Identify which cell holds the provided text, then report its [x, y] central coordinate. 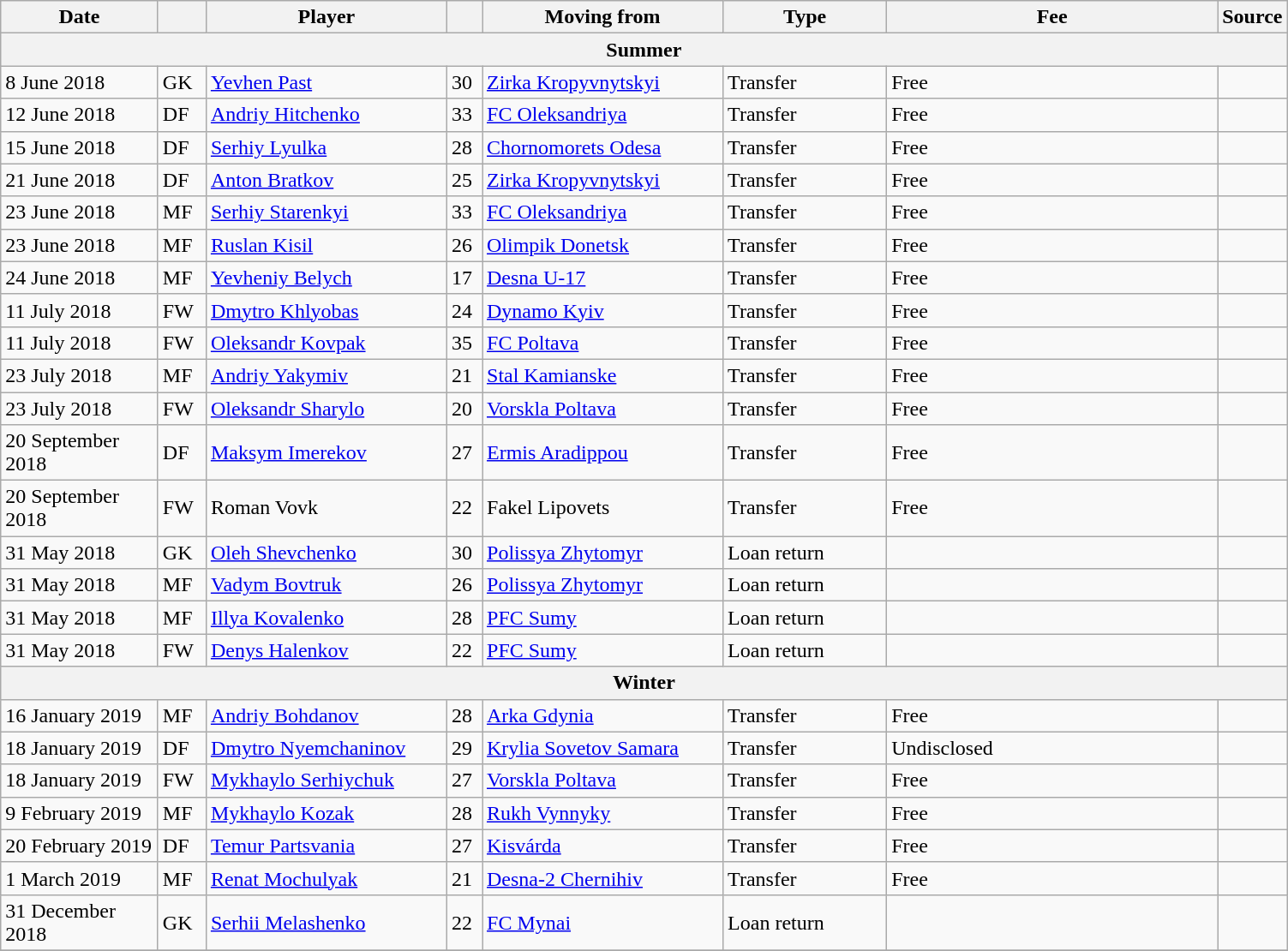
20 February 2019 [80, 846]
Desna-2 Chernihiv [602, 878]
20 [464, 409]
Rukh Vynnyky [602, 813]
Renat Mochulyak [326, 878]
Ermis Aradippou [602, 452]
Yevheniy Belych [326, 278]
Kisvárda [602, 846]
FC Poltava [602, 343]
16 January 2019 [80, 715]
Andriy Hitchenko [326, 115]
Dmytro Khlyobas [326, 310]
FC Mynai [602, 922]
Player [326, 17]
Yevhen Past [326, 82]
Oleh Shevchenko [326, 553]
Source [1253, 17]
9 February 2019 [80, 813]
Serhii Melashenko [326, 922]
Arka Gdynia [602, 715]
Fee [1052, 17]
Serhiy Starenkyi [326, 212]
29 [464, 748]
25 [464, 180]
Mykhaylo Serhiychuk [326, 781]
Denys Halenkov [326, 650]
Andriy Bohdanov [326, 715]
Type [806, 17]
Summer [644, 50]
Desna U-17 [602, 278]
Temur Partsvania [326, 846]
Serhiy Lyulka [326, 147]
Vadym Bovtruk [326, 585]
12 June 2018 [80, 115]
Dmytro Nyemchaninov [326, 748]
Fakel Lipovets [602, 509]
17 [464, 278]
Stal Kamianske [602, 375]
31 December 2018 [80, 922]
24 [464, 310]
Moving from [602, 17]
Dynamo Kyiv [602, 310]
Maksym Imerekov [326, 452]
Undisclosed [1052, 748]
Andriy Yakymiv [326, 375]
Ruslan Kisil [326, 245]
Chornomorets Odesa [602, 147]
21 June 2018 [80, 180]
Winter [644, 683]
8 June 2018 [80, 82]
1 March 2019 [80, 878]
Date [80, 17]
Roman Vovk [326, 509]
Krylia Sovetov Samara [602, 748]
Illya Kovalenko [326, 618]
24 June 2018 [80, 278]
Mykhaylo Kozak [326, 813]
Oleksandr Kovpak [326, 343]
Olimpik Donetsk [602, 245]
Oleksandr Sharylo [326, 409]
Anton Bratkov [326, 180]
35 [464, 343]
15 June 2018 [80, 147]
